Pinpoint the cell where the given text exists, returning its (X, Y) midpoint coordinate. 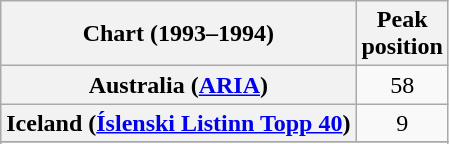
Australia (ARIA) (178, 85)
9 (402, 123)
58 (402, 85)
Iceland (Íslenski Listinn Topp 40) (178, 123)
Peakposition (402, 34)
Chart (1993–1994) (178, 34)
